Find where the given text appears and provide that cell's center as [x, y] coordinate. 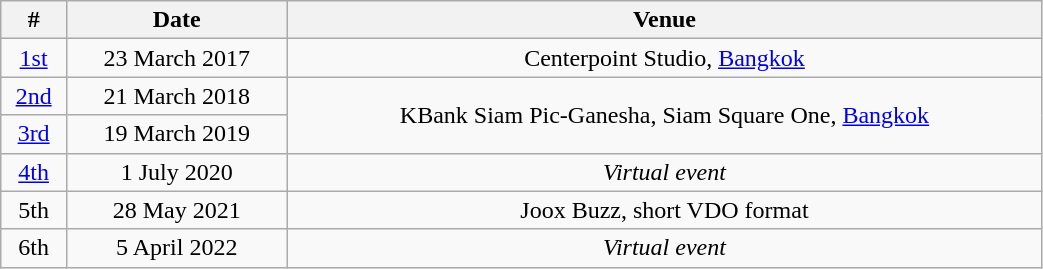
4th [34, 172]
Venue [664, 20]
28 May 2021 [177, 210]
23 March 2017 [177, 58]
1 July 2020 [177, 172]
21 March 2018 [177, 96]
19 March 2019 [177, 134]
1st [34, 58]
5th [34, 210]
6th [34, 248]
3rd [34, 134]
KBank Siam Pic-Ganesha, Siam Square One, Bangkok [664, 115]
5 April 2022 [177, 248]
# [34, 20]
Date [177, 20]
2nd [34, 96]
Centerpoint Studio, Bangkok [664, 58]
Joox Buzz, short VDO format [664, 210]
